From the cell containing the given text, extract its center point as (x, y) coordinate. 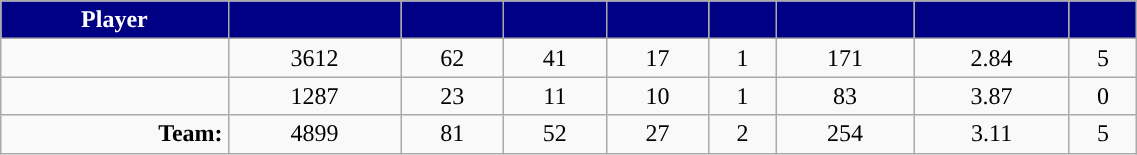
41 (556, 58)
11 (556, 96)
3612 (314, 58)
3.11 (992, 134)
23 (452, 96)
254 (845, 134)
83 (845, 96)
2.84 (992, 58)
0 (1103, 96)
27 (658, 134)
17 (658, 58)
Player (114, 20)
4899 (314, 134)
10 (658, 96)
2 (742, 134)
62 (452, 58)
3.87 (992, 96)
81 (452, 134)
Team: (114, 134)
1287 (314, 96)
171 (845, 58)
52 (556, 134)
